Identify which cell holds the provided text, then report its (x, y) central coordinate. 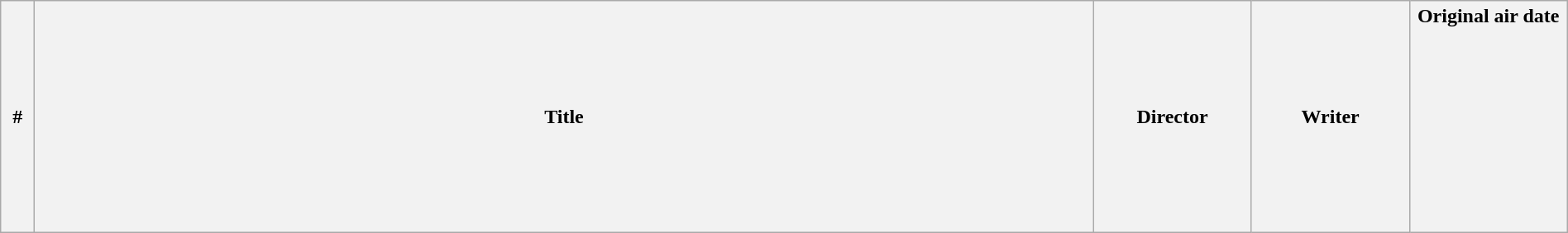
# (18, 117)
Writer (1330, 117)
Title (564, 117)
Original air date (1489, 117)
Director (1173, 117)
